Pinpoint the cell where the given text exists, returning its [X, Y] midpoint coordinate. 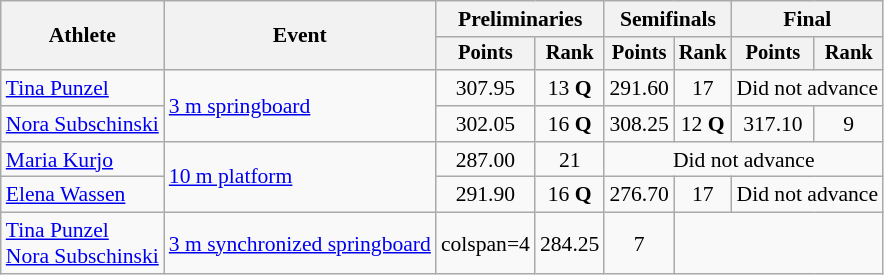
291.90 [486, 195]
10 m platform [300, 178]
13 Q [570, 88]
3 m synchronized springboard [300, 244]
291.60 [638, 88]
Semifinals [668, 19]
Final [808, 19]
284.25 [570, 244]
308.25 [638, 124]
Elena Wassen [82, 195]
276.70 [638, 195]
12 Q [703, 124]
Tina Punzel [82, 88]
Event [300, 36]
307.95 [486, 88]
7 [638, 244]
287.00 [486, 160]
302.05 [486, 124]
21 [570, 160]
Maria Kurjo [82, 160]
317.10 [774, 124]
Tina PunzelNora Subschinski [82, 244]
Nora Subschinski [82, 124]
colspan=4 [486, 244]
3 m springboard [300, 106]
Preliminaries [520, 19]
Athlete [82, 36]
9 [848, 124]
